Scan for the cell matching the given text and deliver its (X, Y) coordinate at center. 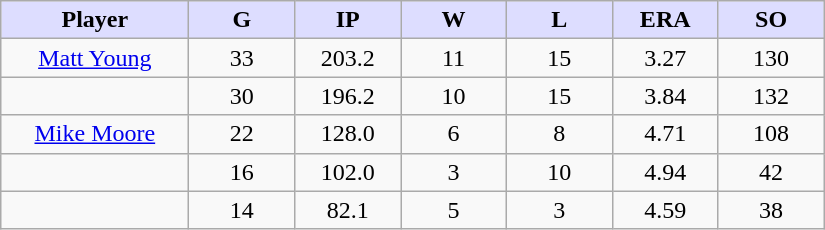
8 (559, 134)
Mike Moore (95, 134)
ERA (665, 20)
6 (454, 134)
4.71 (665, 134)
203.2 (348, 58)
128.0 (348, 134)
132 (771, 96)
Matt Young (95, 58)
82.1 (348, 210)
196.2 (348, 96)
22 (242, 134)
38 (771, 210)
SO (771, 20)
3.84 (665, 96)
14 (242, 210)
3.27 (665, 58)
Player (95, 20)
130 (771, 58)
30 (242, 96)
42 (771, 172)
16 (242, 172)
4.59 (665, 210)
IP (348, 20)
4.94 (665, 172)
33 (242, 58)
G (242, 20)
W (454, 20)
5 (454, 210)
11 (454, 58)
102.0 (348, 172)
108 (771, 134)
L (559, 20)
